Search for the cell housing the specified text and yield its (X, Y) center coordinate. 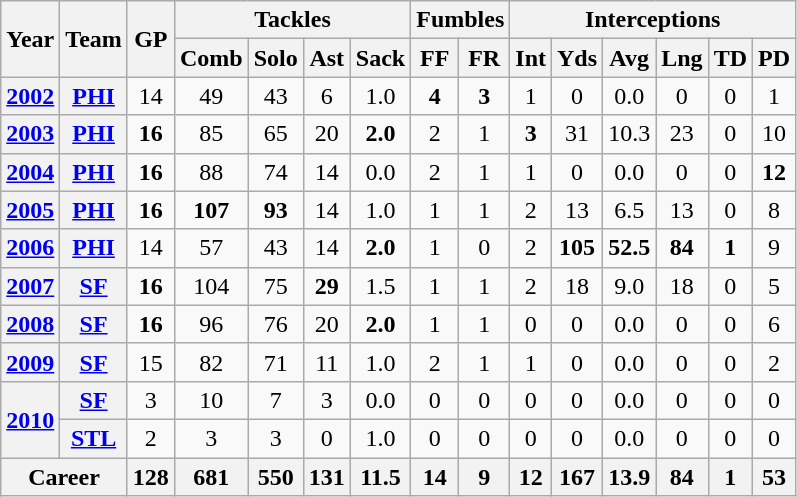
GP (150, 39)
53 (774, 477)
2004 (30, 172)
2002 (30, 96)
5 (774, 286)
29 (326, 286)
Interceptions (653, 20)
105 (578, 248)
2008 (30, 324)
52.5 (630, 248)
Solo (276, 58)
Career (64, 477)
2006 (30, 248)
85 (211, 134)
Tackles (292, 20)
11 (326, 362)
57 (211, 248)
TD (730, 58)
8 (774, 210)
11.5 (380, 477)
Ast (326, 58)
65 (276, 134)
6.5 (630, 210)
FR (484, 58)
Fumbles (460, 20)
167 (578, 477)
75 (276, 286)
2005 (30, 210)
104 (211, 286)
2009 (30, 362)
96 (211, 324)
31 (578, 134)
Sack (380, 58)
Int (531, 58)
23 (682, 134)
2007 (30, 286)
71 (276, 362)
FF (435, 58)
4 (435, 96)
2003 (30, 134)
Year (30, 39)
49 (211, 96)
9.0 (630, 286)
681 (211, 477)
15 (150, 362)
PD (774, 58)
10.3 (630, 134)
7 (276, 400)
107 (211, 210)
STL (94, 438)
Avg (630, 58)
128 (150, 477)
76 (276, 324)
Yds (578, 58)
13.9 (630, 477)
Comb (211, 58)
2010 (30, 419)
550 (276, 477)
131 (326, 477)
93 (276, 210)
Lng (682, 58)
82 (211, 362)
74 (276, 172)
Team (94, 39)
1.5 (380, 286)
88 (211, 172)
